Capture the cell that displays the provided text and extract its (X, Y) central coordinate. 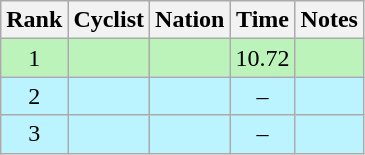
3 (34, 134)
2 (34, 96)
Time (262, 20)
1 (34, 58)
10.72 (262, 58)
Nation (190, 20)
Notes (329, 20)
Cyclist (109, 20)
Rank (34, 20)
